Determine the (X, Y) coordinate at the center of the cell enclosing the given text.  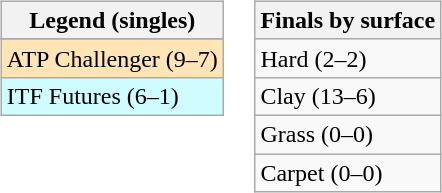
Clay (13–6) (348, 96)
Grass (0–0) (348, 134)
Legend (singles) (112, 20)
ATP Challenger (9–7) (112, 58)
Carpet (0–0) (348, 173)
Hard (2–2) (348, 58)
ITF Futures (6–1) (112, 96)
Finals by surface (348, 20)
